Detect which cell encompasses the target text, then output its (x, y) center coordinate. 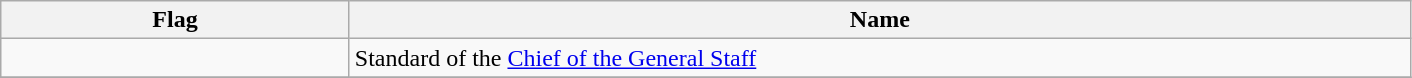
Standard of the Chief of the General Staff (880, 58)
Name (880, 20)
Flag (176, 20)
